For the text-containing cell, return its midpoint in [x, y] coordinate format. 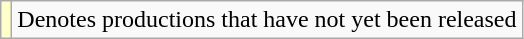
Denotes productions that have not yet been released [267, 20]
